Return the (X, Y) coordinate for the center point of the cell that contains the specified text.  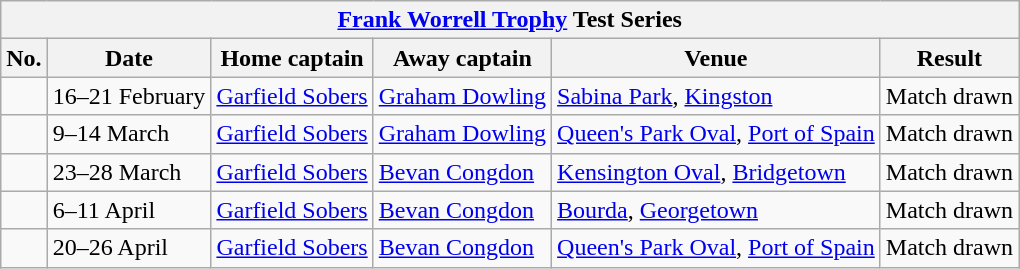
Venue (716, 58)
Kensington Oval, Bridgetown (716, 172)
Frank Worrell Trophy Test Series (510, 20)
16–21 February (129, 96)
20–26 April (129, 248)
Result (949, 58)
6–11 April (129, 210)
Home captain (292, 58)
No. (24, 58)
Sabina Park, Kingston (716, 96)
23–28 March (129, 172)
9–14 March (129, 134)
Away captain (462, 58)
Bourda, Georgetown (716, 210)
Date (129, 58)
